Identify which cell holds the provided text, then report its (x, y) central coordinate. 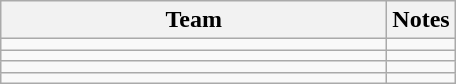
Notes (421, 20)
Team (194, 20)
